Search for the cell housing the specified text and yield its [x, y] center coordinate. 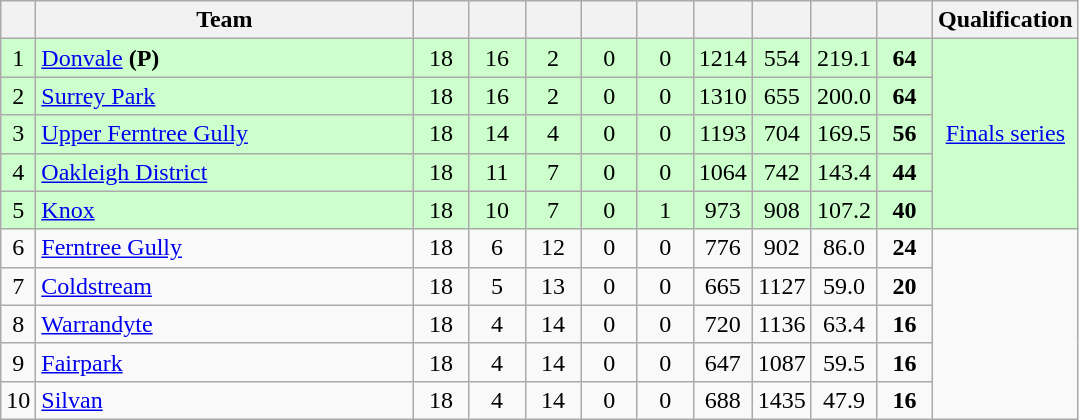
Ferntree Gully [224, 248]
1064 [722, 172]
219.1 [844, 58]
107.2 [844, 210]
200.0 [844, 96]
665 [722, 286]
Coldstream [224, 286]
1214 [722, 58]
Fairpark [224, 362]
655 [782, 96]
9 [18, 362]
Finals series [1005, 134]
1136 [782, 324]
86.0 [844, 248]
Silvan [224, 400]
56 [904, 134]
647 [722, 362]
143.4 [844, 172]
1127 [782, 286]
44 [904, 172]
1310 [722, 96]
8 [18, 324]
169.5 [844, 134]
Donvale (P) [224, 58]
908 [782, 210]
902 [782, 248]
Upper Ferntree Gully [224, 134]
12 [553, 248]
40 [904, 210]
776 [722, 248]
704 [782, 134]
Warrandyte [224, 324]
742 [782, 172]
20 [904, 286]
59.5 [844, 362]
Qualification [1005, 20]
47.9 [844, 400]
11 [497, 172]
1193 [722, 134]
973 [722, 210]
Knox [224, 210]
63.4 [844, 324]
554 [782, 58]
59.0 [844, 286]
24 [904, 248]
688 [722, 400]
Surrey Park [224, 96]
Team [224, 20]
3 [18, 134]
1087 [782, 362]
1435 [782, 400]
720 [722, 324]
Oakleigh District [224, 172]
13 [553, 286]
